Detect which cell encompasses the target text, then output its (x, y) center coordinate. 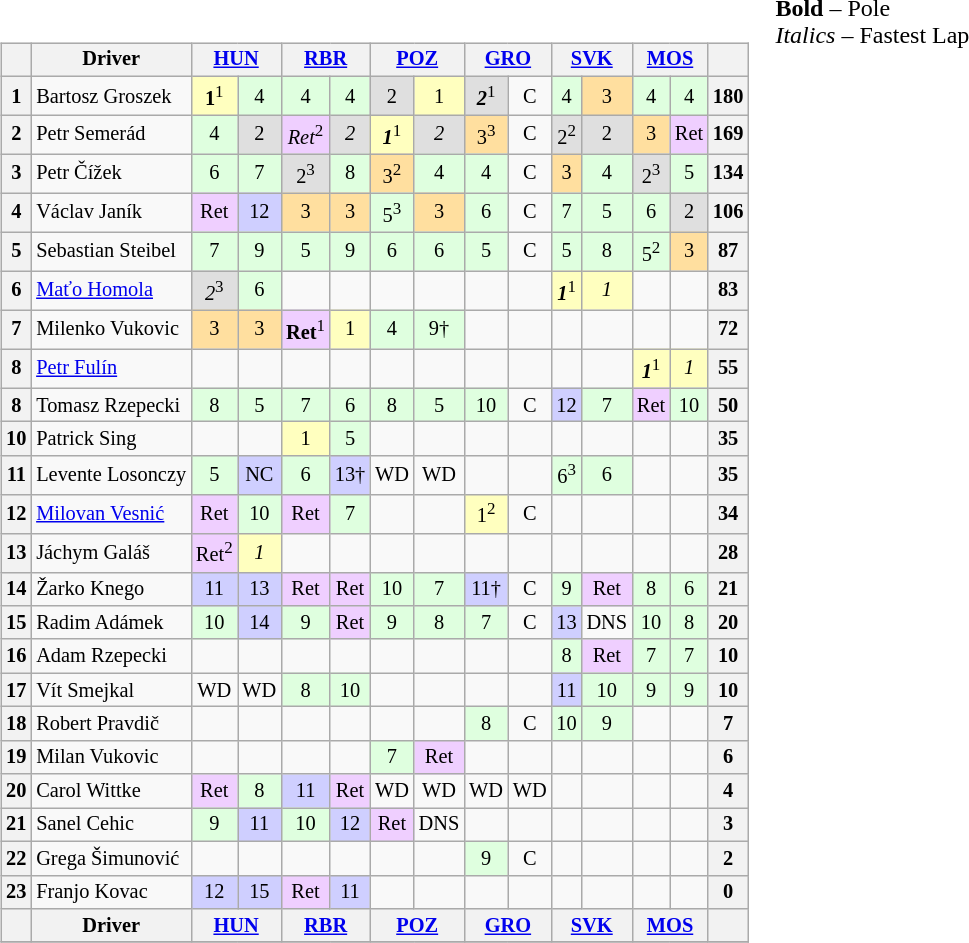
Vít Smejkal (111, 690)
Bartosz Groszek (111, 96)
Sebastian Steibel (111, 252)
Jáchym Galáš (111, 552)
Tomasz Rzepecki (111, 405)
34 (728, 514)
Radim Adámek (111, 623)
32 (392, 174)
72 (728, 330)
28 (728, 552)
19 (16, 757)
33 (486, 134)
50 (728, 405)
52 (651, 252)
16 (16, 656)
Milovan Vesnić (111, 514)
Grega Šimunović (111, 858)
Petr Fulín (111, 368)
Robert Pravdič (111, 724)
Adam Rzepecki (111, 656)
Maťo Homola (111, 290)
169 (728, 134)
13† (350, 474)
Milan Vukovic (111, 757)
NC (260, 474)
55 (728, 368)
0 (728, 892)
Žarko Knego (111, 589)
Milenko Vukovic (111, 330)
134 (728, 174)
Václav Janík (111, 212)
83 (728, 290)
17 (16, 690)
63 (567, 474)
9† (439, 330)
Sanel Cehic (111, 825)
Carol Wittke (111, 791)
Petr Čížek (111, 174)
Petr Semerád (111, 134)
87 (728, 252)
53 (392, 212)
Ret1 (306, 330)
Patrick Sing (111, 439)
180 (728, 96)
18 (16, 724)
106 (728, 212)
11† (486, 589)
Franjo Kovac (111, 892)
Levente Losonczy (111, 474)
